Determine the (X, Y) coordinate at the center of the cell enclosing the given text.  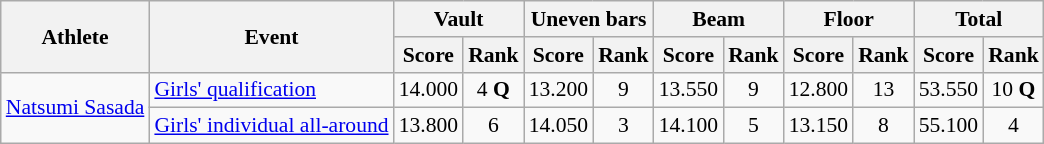
14.000 (428, 90)
13.550 (688, 90)
Uneven bars (589, 19)
3 (624, 126)
Vault (459, 19)
13.200 (558, 90)
12.800 (818, 90)
14.100 (688, 126)
13.150 (818, 126)
Girls' qualification (271, 90)
8 (884, 126)
Athlete (76, 36)
Natsumi Sasada (76, 108)
10 Q (1014, 90)
14.050 (558, 126)
Girls' individual all-around (271, 126)
5 (754, 126)
13.800 (428, 126)
Total (979, 19)
4 Q (494, 90)
53.550 (948, 90)
6 (494, 126)
Floor (849, 19)
4 (1014, 126)
55.100 (948, 126)
Event (271, 36)
13 (884, 90)
Beam (719, 19)
